Locate the cell with the specified text and output its (x, y) center coordinate. 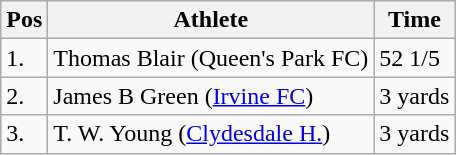
3. (24, 134)
T. W. Young (Clydesdale H.) (211, 134)
52 1/5 (414, 58)
James B Green (Irvine FC) (211, 96)
1. (24, 58)
Time (414, 20)
2. (24, 96)
Thomas Blair (Queen's Park FC) (211, 58)
Pos (24, 20)
Athlete (211, 20)
